Scan for the cell matching the given text and deliver its [x, y] coordinate at center. 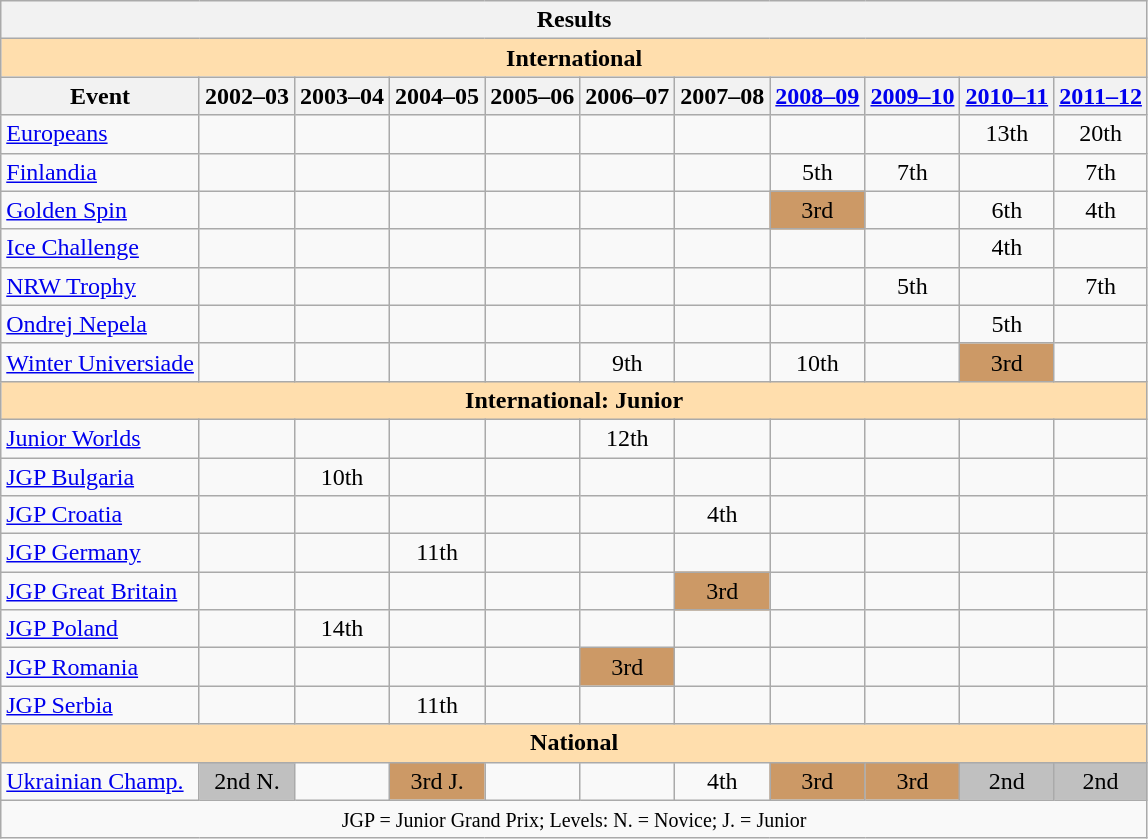
Ukrainian Champ. [100, 781]
2nd N. [246, 781]
International [574, 58]
2011–12 [1101, 96]
20th [1101, 134]
JGP Bulgaria [100, 477]
2003–04 [342, 96]
14th [342, 629]
JGP Great Britain [100, 591]
2009–10 [912, 96]
National [574, 743]
Golden Spin [100, 210]
12th [628, 438]
NRW Trophy [100, 286]
Results [574, 20]
9th [628, 362]
Winter Universiade [100, 362]
Event [100, 96]
2010–11 [1007, 96]
JGP = Junior Grand Prix; Levels: N. = Novice; J. = Junior [574, 819]
JGP Serbia [100, 705]
JGP Germany [100, 553]
Finlandia [100, 172]
Ice Challenge [100, 248]
2004–05 [438, 96]
JGP Romania [100, 667]
International: Junior [574, 400]
2002–03 [246, 96]
JGP Croatia [100, 515]
Ondrej Nepela [100, 324]
Junior Worlds [100, 438]
6th [1007, 210]
2005–06 [532, 96]
2006–07 [628, 96]
2007–08 [722, 96]
13th [1007, 134]
2008–09 [818, 96]
JGP Poland [100, 629]
Europeans [100, 134]
3rd J. [438, 781]
